Determine the (x, y) coordinate at the center of the cell enclosing the given text.  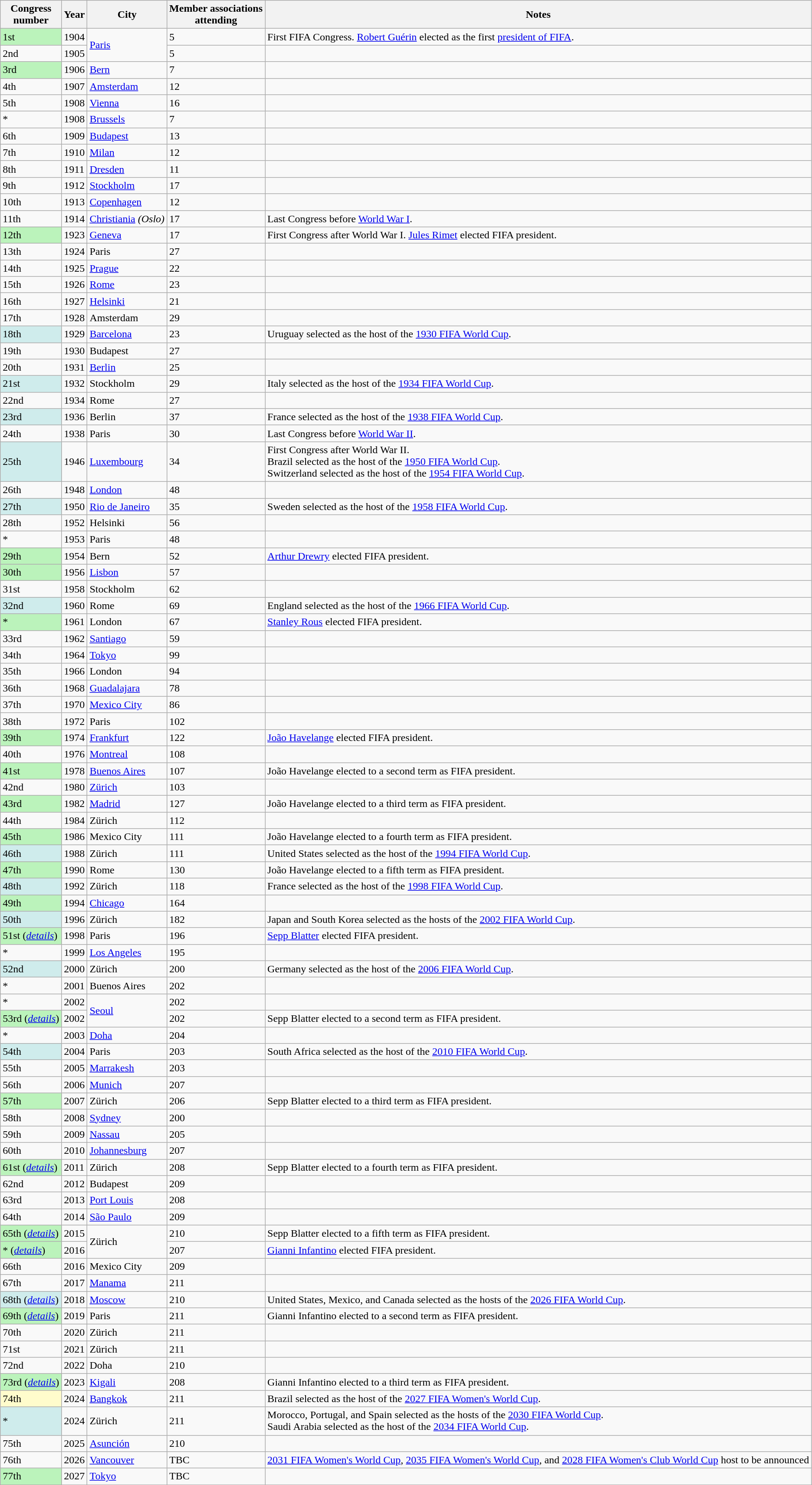
37 (216, 417)
49th (31, 903)
51st (details) (31, 936)
São Paulo (127, 1217)
7th (31, 152)
69th (details) (31, 1316)
1926 (75, 285)
18th (31, 334)
1956 (75, 573)
Johannesburg (127, 1151)
João Havelange elected to a third term as FIFA president. (538, 804)
60th (31, 1151)
15th (31, 285)
Milan (127, 152)
1906 (75, 70)
2022 (75, 1366)
12th (31, 235)
204 (216, 1035)
74th (31, 1399)
João Havelange elected to a fifth term as FIFA president. (538, 870)
Congressnumber (31, 15)
9th (31, 185)
2026 (75, 1460)
1990 (75, 870)
52 (216, 556)
2018 (75, 1299)
1907 (75, 86)
29th (31, 556)
55th (31, 1068)
1954 (75, 556)
76th (31, 1460)
Sepp Blatter elected to a fourth term as FIFA president. (538, 1167)
21st (31, 384)
France selected as the host of the 1938 FIFA World Cup. (538, 417)
England selected as the host of the 1966 FIFA World Cup. (538, 606)
71st (31, 1349)
2014 (75, 1217)
City (127, 15)
1928 (75, 318)
73rd (details) (31, 1382)
1950 (75, 507)
Sepp Blatter elected FIFA president. (538, 936)
Madrid (127, 804)
130 (216, 870)
56 (216, 523)
Munich (127, 1085)
108 (216, 754)
107 (216, 770)
44th (31, 820)
45th (31, 837)
United States selected as the host of the 1994 FIFA World Cup. (538, 853)
77th (31, 1476)
South Africa selected as the host of the 2010 FIFA World Cup. (538, 1052)
102 (216, 721)
1909 (75, 136)
34 (216, 461)
Manama (127, 1283)
1927 (75, 301)
Vienna (127, 103)
João Havelange elected to a second term as FIFA president. (538, 770)
Sepp Blatter elected to a third term as FIFA president. (538, 1101)
1913 (75, 202)
11th (31, 218)
Santiago (127, 639)
52nd (31, 969)
75th (31, 1443)
1984 (75, 820)
64th (31, 1217)
2023 (75, 1382)
62nd (31, 1184)
1972 (75, 721)
Christiania (Oslo) (127, 218)
United States, Mexico, and Canada selected as the hosts of the 2026 FIFA World Cup. (538, 1299)
66th (31, 1266)
57 (216, 573)
1958 (75, 589)
19th (31, 351)
1914 (75, 218)
Gianni Infantino elected to a second term as FIFA president. (538, 1316)
2003 (75, 1035)
40th (31, 754)
118 (216, 886)
1936 (75, 417)
1962 (75, 639)
1953 (75, 540)
1970 (75, 705)
94 (216, 672)
42nd (31, 787)
1960 (75, 606)
1986 (75, 837)
Copenhagen (127, 202)
38th (31, 721)
Sepp Blatter elected to a second term as FIFA president. (538, 1018)
Geneva (127, 235)
103 (216, 787)
Sydney (127, 1118)
1964 (75, 655)
68th (details) (31, 1299)
8th (31, 169)
1946 (75, 461)
Barcelona (127, 334)
1978 (75, 770)
Sweden selected as the host of the 1958 FIFA World Cup. (538, 507)
1999 (75, 952)
206 (216, 1101)
25 (216, 367)
127 (216, 804)
27th (31, 507)
59th (31, 1134)
João Havelange elected FIFA president. (538, 738)
16 (216, 103)
65th (details) (31, 1233)
2nd (31, 53)
122 (216, 738)
2006 (75, 1085)
1966 (75, 672)
2009 (75, 1134)
58th (31, 1118)
16th (31, 301)
2010 (75, 1151)
1904 (75, 37)
1974 (75, 738)
67 (216, 622)
Luxembourg (127, 461)
43rd (31, 804)
39th (31, 738)
Stanley Rous elected FIFA president. (538, 622)
28th (31, 523)
41st (31, 770)
Frankfurt (127, 738)
1930 (75, 351)
99 (216, 655)
1992 (75, 886)
57th (31, 1101)
Sepp Blatter elected to a fifth term as FIFA president. (538, 1233)
50th (31, 919)
1998 (75, 936)
24th (31, 433)
1968 (75, 688)
13th (31, 252)
Notes (538, 15)
Last Congress before World War II. (538, 433)
67th (31, 1283)
Marrakesh (127, 1068)
Rio de Janeiro (127, 507)
72nd (31, 1366)
22 (216, 268)
86 (216, 705)
Seoul (127, 1010)
2019 (75, 1316)
Brussels (127, 119)
3rd (31, 70)
Bangkok (127, 1399)
Arthur Drewry elected FIFA president. (538, 556)
32nd (31, 606)
Year (75, 15)
Nassau (127, 1134)
Asunción (127, 1443)
23rd (31, 417)
1994 (75, 903)
48th (31, 886)
Gianni Infantino elected to a third term as FIFA president. (538, 1382)
17th (31, 318)
Montreal (127, 754)
2013 (75, 1200)
6th (31, 136)
30th (31, 573)
26th (31, 490)
35th (31, 672)
Member associationsattending (216, 15)
46th (31, 853)
36th (31, 688)
2007 (75, 1101)
14th (31, 268)
1910 (75, 152)
35 (216, 507)
1931 (75, 367)
1996 (75, 919)
Morocco, Portugal, and Spain selected as the hosts of the 2030 FIFA World Cup. Saudi Arabia selected as the host of the 2034 FIFA World Cup. (538, 1421)
2001 (75, 985)
Chicago (127, 903)
53rd (details) (31, 1018)
1982 (75, 804)
2005 (75, 1068)
31st (31, 589)
1932 (75, 384)
1952 (75, 523)
1976 (75, 754)
2017 (75, 1283)
Brazil selected as the host of the 2027 FIFA Women's World Cup. (538, 1399)
First Congress after World War I. Jules Rimet elected FIFA president. (538, 235)
1905 (75, 53)
69 (216, 606)
Last Congress before World War I. (538, 218)
34th (31, 655)
2015 (75, 1233)
78 (216, 688)
21 (216, 301)
22nd (31, 400)
1938 (75, 433)
11 (216, 169)
First FIFA Congress. Robert Guérin elected as the first president of FIFA. (538, 37)
205 (216, 1134)
4th (31, 86)
Japan and South Korea selected as the hosts of the 2002 FIFA World Cup. (538, 919)
2000 (75, 969)
Dresden (127, 169)
1961 (75, 622)
Vancouver (127, 1460)
Los Angeles (127, 952)
* (details) (31, 1250)
33rd (31, 639)
5th (31, 103)
Port Louis (127, 1200)
2025 (75, 1443)
France selected as the host of the 1998 FIFA World Cup. (538, 886)
25th (31, 461)
1924 (75, 252)
2031 FIFA Women's World Cup, 2035 FIFA Women's World Cup, and 2028 FIFA Women's Club World Cup host to be announced (538, 1460)
1988 (75, 853)
1934 (75, 400)
1929 (75, 334)
30 (216, 433)
2012 (75, 1184)
1948 (75, 490)
Lisbon (127, 573)
37th (31, 705)
Italy selected as the host of the 1934 FIFA World Cup. (538, 384)
20th (31, 367)
1923 (75, 235)
Germany selected as the host of the 2006 FIFA World Cup. (538, 969)
2008 (75, 1118)
164 (216, 903)
2021 (75, 1349)
47th (31, 870)
56th (31, 1085)
Gianni Infantino elected FIFA president. (538, 1250)
13 (216, 136)
195 (216, 952)
1980 (75, 787)
Moscow (127, 1299)
196 (216, 936)
61st (details) (31, 1167)
1912 (75, 185)
Kigali (127, 1382)
2011 (75, 1167)
Prague (127, 268)
João Havelange elected to a fourth term as FIFA president. (538, 837)
63rd (31, 1200)
54th (31, 1052)
1911 (75, 169)
2020 (75, 1333)
2004 (75, 1052)
Uruguay selected as the host of the 1930 FIFA World Cup. (538, 334)
10th (31, 202)
182 (216, 919)
62 (216, 589)
59 (216, 639)
112 (216, 820)
2027 (75, 1476)
1925 (75, 268)
70th (31, 1333)
Guadalajara (127, 688)
1st (31, 37)
